Determine the (X, Y) coordinate at the center of the cell enclosing the given text.  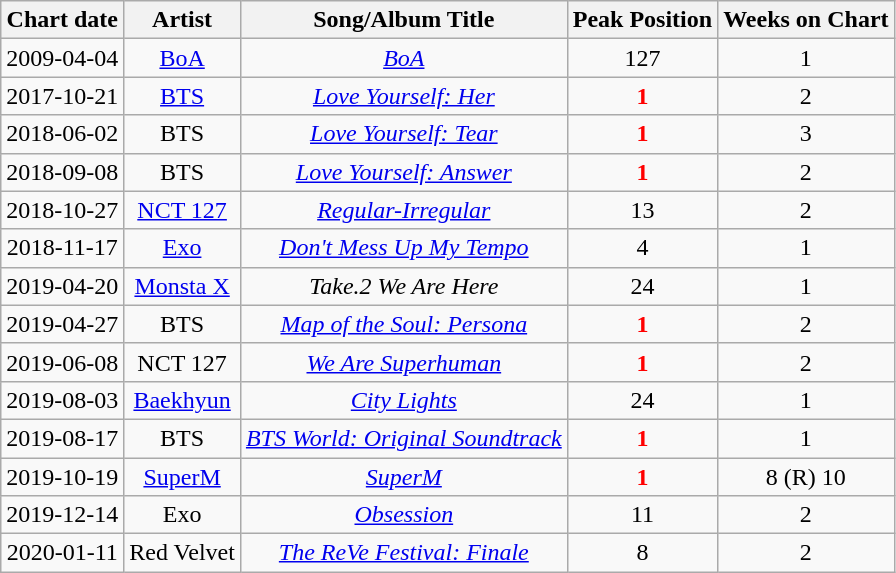
Peak Position (642, 20)
127 (642, 58)
Map of the Soul: Persona (404, 324)
2018-09-08 (62, 172)
2019-06-08 (62, 362)
Monsta X (182, 286)
2020-01-11 (62, 553)
Love Yourself: Answer (404, 172)
2009-04-04 (62, 58)
2018-06-02 (62, 134)
2019-04-20 (62, 286)
BTS World: Original Soundtrack (404, 438)
2019-04-27 (62, 324)
2019-10-19 (62, 477)
2019-12-14 (62, 515)
Take.2 We Are Here (404, 286)
Love Yourself: Tear (404, 134)
We Are Superhuman (404, 362)
Weeks on Chart (806, 20)
2019-08-17 (62, 438)
The ReVe Festival: Finale (404, 553)
Don't Mess Up My Tempo (404, 248)
13 (642, 210)
Love Yourself: Her (404, 96)
8 (642, 553)
Obsession (404, 515)
11 (642, 515)
8 (R) 10 (806, 477)
City Lights (404, 400)
Song/Album Title (404, 20)
Regular-Irregular (404, 210)
2017-10-21 (62, 96)
2019-08-03 (62, 400)
4 (642, 248)
Artist (182, 20)
3 (806, 134)
Chart date (62, 20)
2018-11-17 (62, 248)
2018-10-27 (62, 210)
Baekhyun (182, 400)
Red Velvet (182, 553)
